For the text-containing cell, return its midpoint in [x, y] coordinate format. 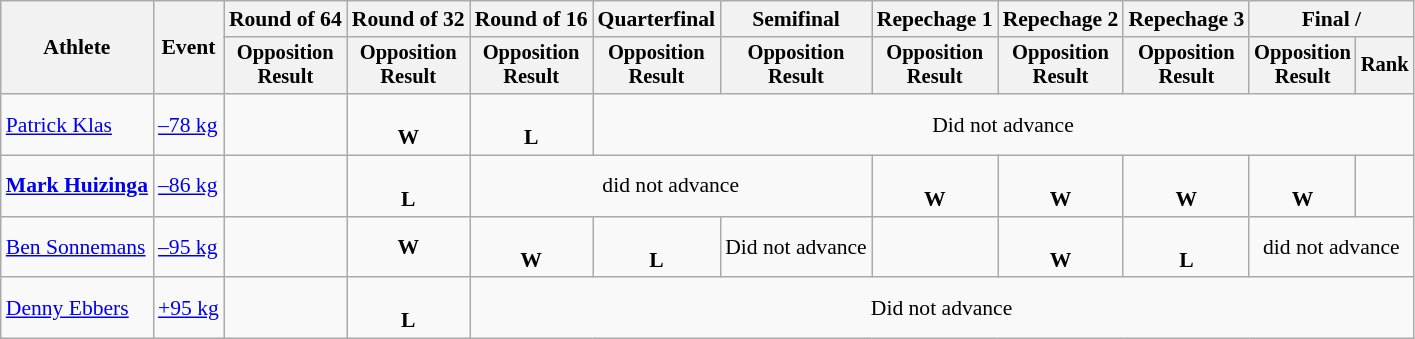
Denny Ebbers [77, 308]
Repechage 3 [1186, 19]
–95 kg [188, 248]
–78 kg [188, 124]
+95 kg [188, 308]
Repechage 1 [935, 19]
Rank [1385, 66]
Round of 64 [286, 19]
Athlete [77, 48]
Round of 32 [408, 19]
–86 kg [188, 186]
Round of 16 [532, 19]
Quarterfinal [657, 19]
Patrick Klas [77, 124]
Repechage 2 [1061, 19]
Ben Sonnemans [77, 248]
Event [188, 48]
Final / [1331, 19]
Mark Huizinga [77, 186]
Semifinal [796, 19]
